Find where the given text appears and provide that cell's center as (x, y) coordinate. 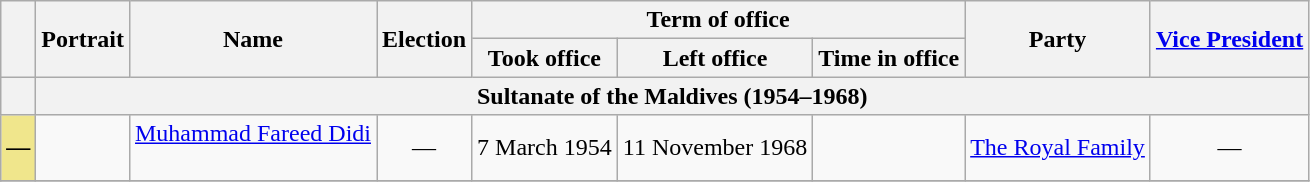
Election (424, 39)
Took office (545, 58)
Time in office (889, 58)
Portrait (83, 39)
Vice President (1229, 39)
Party (1058, 39)
The Royal Family (1058, 148)
Left office (714, 58)
Muhammad Fareed Didi (252, 148)
Sultanate of the Maldives (1954–1968) (672, 96)
Name (252, 39)
11 November 1968 (714, 148)
Term of office (718, 20)
7 March 1954 (545, 148)
